Find where the given text appears and provide that cell's center as [x, y] coordinate. 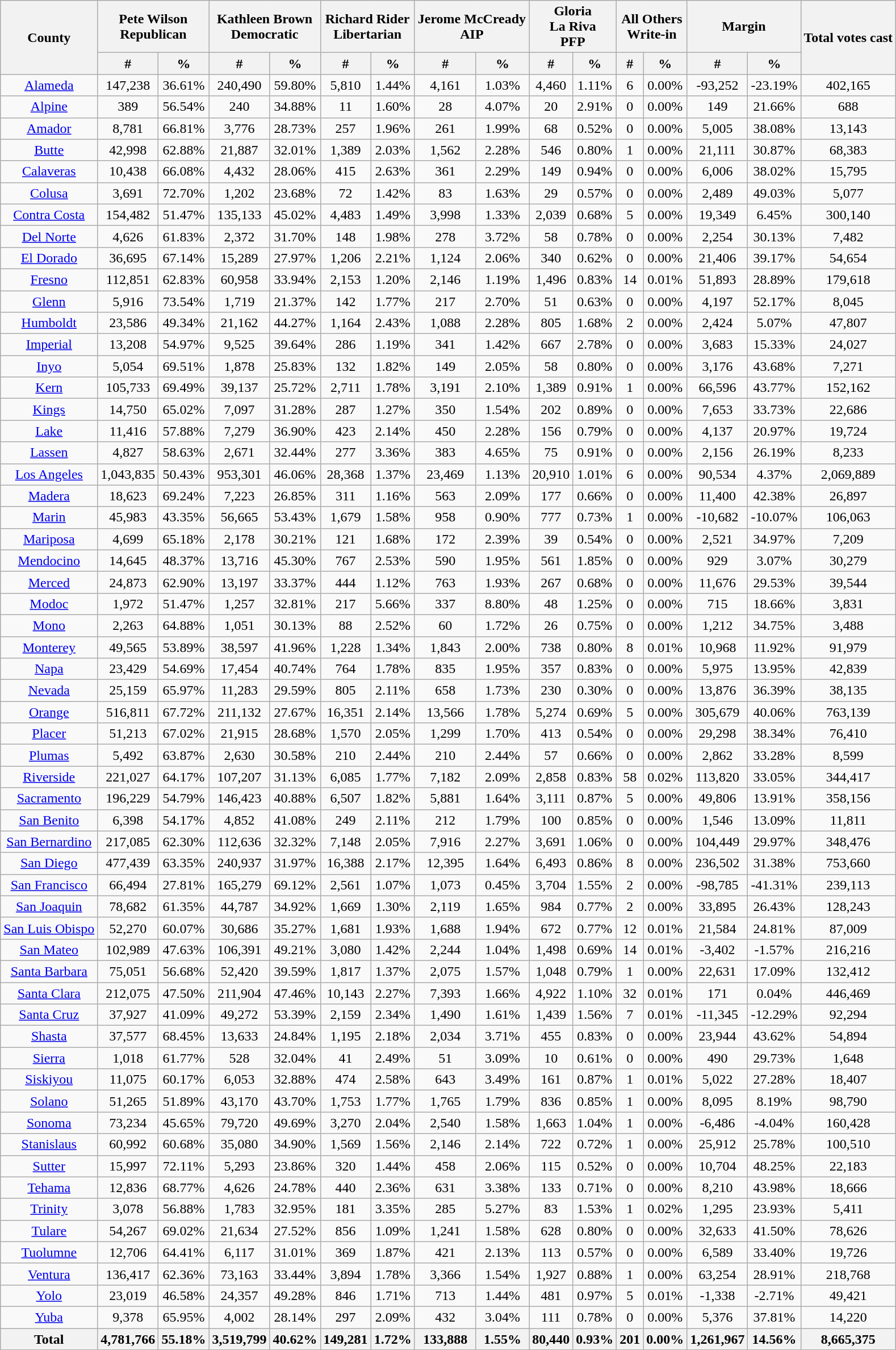
45,983 [128, 517]
92,294 [848, 1015]
3.36% [393, 453]
5,293 [240, 1166]
421 [445, 1252]
67.14% [184, 258]
32.32% [295, 842]
39 [551, 539]
1,018 [128, 1058]
43.98% [774, 1188]
722 [551, 1144]
Modoc [49, 604]
3,998 [445, 215]
1,241 [445, 1231]
25.78% [774, 1144]
26 [551, 625]
48 [551, 604]
777 [551, 517]
2,862 [718, 755]
49,806 [718, 799]
1.12% [393, 582]
56.88% [184, 1209]
7,223 [240, 496]
23.86% [295, 1166]
1.10% [595, 993]
-23.19% [774, 85]
48.37% [184, 561]
42.38% [774, 496]
53.43% [295, 517]
1.66% [502, 993]
3,176 [718, 366]
6.45% [774, 215]
38,135 [848, 691]
Stanislaus [49, 1144]
1,164 [345, 323]
Sutter [49, 1166]
2.21% [393, 258]
23,944 [718, 1036]
Yuba [49, 1317]
67.72% [184, 712]
31.97% [295, 863]
8,599 [848, 755]
2,039 [551, 215]
688 [848, 107]
1,048 [551, 971]
19,349 [718, 215]
26.43% [774, 906]
11,075 [128, 1080]
2,153 [345, 279]
66.81% [184, 128]
337 [445, 604]
36,695 [128, 258]
23,586 [128, 323]
361 [445, 172]
161 [551, 1080]
160,428 [848, 1123]
San Diego [49, 863]
26.19% [774, 453]
1,972 [128, 604]
1,688 [445, 928]
230 [551, 691]
49,565 [128, 647]
546 [551, 150]
27.81% [184, 885]
21,162 [240, 323]
23.93% [774, 1209]
73,163 [240, 1274]
5,274 [551, 712]
21,111 [718, 150]
3,704 [551, 885]
112,636 [240, 842]
25,912 [718, 1144]
249 [345, 820]
13.09% [774, 820]
7,097 [240, 409]
2.29% [502, 172]
0.75% [595, 625]
66,596 [718, 388]
1,783 [240, 1209]
6,493 [551, 863]
3,488 [848, 625]
165,279 [240, 885]
21.66% [774, 107]
3,831 [848, 604]
64.88% [184, 625]
County [49, 37]
767 [345, 561]
Alameda [49, 85]
369 [345, 1252]
18,407 [848, 1080]
4,483 [345, 215]
415 [345, 172]
54,267 [128, 1231]
1,546 [718, 820]
30.87% [774, 150]
14.56% [774, 1339]
Butte [49, 150]
2,561 [345, 885]
29.97% [774, 842]
Shasta [49, 1036]
35,080 [240, 1144]
1,569 [345, 1144]
23,429 [128, 669]
30.21% [295, 539]
1,043,835 [128, 474]
672 [551, 928]
738 [551, 647]
13,566 [445, 712]
4,922 [551, 993]
10 [551, 1058]
32.04% [295, 1058]
44,787 [240, 906]
30,279 [848, 561]
240,937 [240, 863]
5.27% [502, 1209]
0.62% [595, 258]
15.33% [774, 345]
27.28% [774, 1080]
17.09% [774, 971]
2,630 [240, 755]
43,170 [240, 1101]
23,469 [445, 474]
13,143 [848, 128]
2.17% [393, 863]
2,075 [445, 971]
7,653 [718, 409]
15,997 [128, 1166]
Total [49, 1339]
43.35% [184, 517]
100,510 [848, 1144]
62.88% [184, 150]
Lassen [49, 453]
69.51% [184, 366]
1.85% [595, 561]
35.27% [295, 928]
105,733 [128, 388]
3.07% [774, 561]
211,904 [240, 993]
5.66% [393, 604]
3.49% [502, 1080]
22,183 [848, 1166]
9,378 [128, 1317]
147,238 [128, 85]
2.03% [393, 150]
7,279 [240, 431]
34.92% [295, 906]
133 [551, 1188]
218,768 [848, 1274]
36.90% [295, 431]
10,704 [718, 1166]
57 [551, 755]
1.09% [393, 1231]
59.80% [295, 85]
Colusa [49, 193]
17,454 [240, 669]
2.43% [393, 323]
1,206 [345, 258]
156 [551, 431]
29 [551, 193]
4,161 [445, 85]
41.50% [774, 1231]
80,440 [551, 1339]
278 [445, 236]
1.87% [393, 1252]
45.65% [184, 1123]
Orange [49, 712]
Fresno [49, 279]
San Luis Obispo [49, 928]
72.70% [184, 193]
21,406 [718, 258]
2.53% [393, 561]
69.02% [184, 1231]
3,078 [128, 1209]
49.03% [774, 193]
3.35% [393, 1209]
49.34% [184, 323]
1,261,967 [718, 1339]
146,423 [240, 799]
-10.07% [774, 517]
2.52% [393, 625]
-93,252 [718, 85]
0.73% [595, 517]
72.11% [184, 1166]
13,197 [240, 582]
202 [551, 409]
481 [551, 1295]
32.44% [295, 453]
Marin [49, 517]
43.77% [774, 388]
1,570 [345, 734]
78,682 [128, 906]
28.91% [774, 1274]
69.49% [184, 388]
628 [551, 1231]
28.68% [295, 734]
11.92% [774, 647]
357 [551, 669]
300,140 [848, 215]
2,489 [718, 193]
2.63% [393, 172]
67.02% [184, 734]
115 [551, 1166]
171 [718, 993]
45.02% [295, 215]
631 [445, 1188]
Mariposa [49, 539]
San Mateo [49, 950]
Plumas [49, 755]
21,887 [240, 150]
47.46% [295, 993]
6,085 [345, 777]
953,301 [240, 474]
1.06% [595, 842]
2,034 [445, 1036]
929 [718, 561]
18,623 [128, 496]
1,202 [240, 193]
90,534 [718, 474]
1.98% [393, 236]
34.75% [774, 625]
46.58% [184, 1295]
7,209 [848, 539]
2,119 [445, 906]
1.63% [502, 193]
643 [445, 1080]
51,213 [128, 734]
958 [445, 517]
87,009 [848, 928]
111 [551, 1317]
39.17% [774, 258]
201 [630, 1339]
0.04% [774, 993]
763 [445, 582]
3.09% [502, 1058]
0.72% [595, 1144]
477,439 [128, 863]
1.49% [393, 215]
45.30% [295, 561]
2,069,889 [848, 474]
1.70% [502, 734]
216,216 [848, 950]
52.17% [774, 302]
San Joaquin [49, 906]
29.73% [774, 1058]
2.10% [502, 388]
152,162 [848, 388]
107,207 [240, 777]
764 [345, 669]
19,726 [848, 1252]
60.17% [184, 1080]
132 [345, 366]
1.34% [393, 647]
60.07% [184, 928]
0.93% [595, 1339]
33.40% [774, 1252]
1.99% [502, 128]
4,137 [718, 431]
54,894 [848, 1036]
11,283 [240, 691]
30.58% [295, 755]
18,666 [848, 1188]
64.41% [184, 1252]
2.13% [502, 1252]
5,975 [718, 669]
1,562 [445, 150]
49.69% [295, 1123]
24,873 [128, 582]
Sierra [49, 1058]
-4.04% [774, 1123]
7 [630, 1015]
3,111 [551, 799]
62.90% [184, 582]
0.45% [502, 885]
27.97% [295, 258]
113 [551, 1252]
27.67% [295, 712]
38.02% [774, 172]
Calaveras [49, 172]
38.34% [774, 734]
2.18% [393, 1036]
0.63% [595, 302]
34.88% [295, 107]
66.08% [184, 172]
1,753 [345, 1101]
56.54% [184, 107]
713 [445, 1295]
6,117 [240, 1252]
4,852 [240, 820]
0.30% [595, 691]
40.06% [774, 712]
0.97% [595, 1295]
6,053 [240, 1080]
440 [345, 1188]
4,460 [551, 85]
7,148 [345, 842]
0.89% [595, 409]
3,270 [345, 1123]
25.83% [295, 366]
132,412 [848, 971]
13,208 [128, 345]
14,645 [128, 561]
4.37% [774, 474]
Mendocino [49, 561]
-12.29% [774, 1015]
53.89% [184, 647]
1.57% [502, 971]
13.91% [774, 799]
37.81% [774, 1317]
21.37% [295, 302]
1.53% [595, 1209]
148 [345, 236]
68 [551, 128]
51.89% [184, 1101]
172 [445, 539]
28.73% [295, 128]
311 [345, 496]
26.85% [295, 496]
135,133 [240, 215]
528 [240, 1058]
68.45% [184, 1036]
53.39% [295, 1015]
33,895 [718, 906]
34.97% [774, 539]
2,254 [718, 236]
4.65% [502, 453]
5,881 [445, 799]
31.38% [774, 863]
42,998 [128, 150]
2.36% [393, 1188]
24,357 [240, 1295]
389 [128, 107]
33.44% [295, 1274]
Napa [49, 669]
51,893 [718, 279]
5,376 [718, 1317]
8,781 [128, 128]
48.25% [774, 1166]
413 [551, 734]
49,272 [240, 1015]
56.68% [184, 971]
8,045 [848, 302]
16,351 [345, 712]
2.00% [502, 647]
104,449 [718, 842]
43.68% [774, 366]
52,270 [128, 928]
1,124 [445, 258]
4,432 [240, 172]
0.71% [595, 1188]
Madera [49, 496]
64.17% [184, 777]
1,648 [848, 1058]
65.18% [184, 539]
Tuolumne [49, 1252]
1.20% [393, 279]
2,156 [718, 453]
1.65% [502, 906]
-2.71% [774, 1295]
98,790 [848, 1101]
32.95% [295, 1209]
12 [630, 928]
33.37% [295, 582]
432 [445, 1317]
32.81% [295, 604]
Santa Barbara [49, 971]
1,681 [345, 928]
Kathleen BrownDemocratic [265, 27]
236,502 [718, 863]
Los Angeles [49, 474]
5.07% [774, 323]
Yolo [49, 1295]
0.61% [595, 1058]
1,765 [445, 1101]
Kern [49, 388]
41.08% [295, 820]
29.59% [295, 691]
28,368 [345, 474]
46.06% [295, 474]
56,665 [240, 517]
1,679 [345, 517]
60,958 [240, 279]
3.72% [502, 236]
239,113 [848, 885]
6,398 [128, 820]
-1,338 [718, 1295]
Alpine [49, 107]
Sonoma [49, 1123]
142 [345, 302]
41 [345, 1058]
561 [551, 561]
40.62% [295, 1339]
0.90% [502, 517]
297 [345, 1317]
31.01% [295, 1252]
2.70% [502, 302]
11,811 [848, 820]
50.43% [184, 474]
2,424 [718, 323]
286 [345, 345]
55.18% [184, 1339]
11,400 [718, 496]
211,132 [240, 712]
285 [445, 1209]
60.68% [184, 1144]
Gloria La RivaPFP [573, 27]
4,197 [718, 302]
75 [551, 453]
Solano [49, 1101]
121 [345, 539]
88 [345, 625]
217,085 [128, 842]
2.04% [393, 1123]
287 [345, 409]
28.14% [295, 1317]
65.95% [184, 1317]
-41.31% [774, 885]
Lake [49, 431]
7,482 [848, 236]
91,979 [848, 647]
Tulare [49, 1231]
5,054 [128, 366]
753,660 [848, 863]
14,750 [128, 409]
68,383 [848, 150]
7,182 [445, 777]
112,851 [128, 279]
26,897 [848, 496]
28.89% [774, 279]
61.35% [184, 906]
1.94% [502, 928]
Tehama [49, 1188]
1.11% [595, 85]
39.59% [295, 971]
1.60% [393, 107]
18.66% [774, 604]
38.08% [774, 128]
2,372 [240, 236]
30,686 [240, 928]
1,257 [240, 604]
3,894 [345, 1274]
73.54% [184, 302]
65.02% [184, 409]
33.28% [774, 755]
221,027 [128, 777]
Sacramento [49, 799]
474 [345, 1080]
0.88% [595, 1274]
12,395 [445, 863]
2.39% [502, 539]
16,388 [345, 863]
61.83% [184, 236]
5,810 [345, 85]
Ventura [49, 1274]
20.97% [774, 431]
10,438 [128, 172]
60,992 [128, 1144]
1,299 [445, 734]
1.03% [502, 85]
1.27% [393, 409]
29,298 [718, 734]
36.61% [184, 85]
Amador [49, 128]
44.27% [295, 323]
1,088 [445, 323]
San Bernardino [49, 842]
24.84% [295, 1036]
6,006 [718, 172]
212,075 [128, 993]
7,271 [848, 366]
Del Norte [49, 236]
1.30% [393, 906]
All OthersWrite-in [652, 27]
1.61% [502, 1015]
33.05% [774, 777]
984 [551, 906]
40.88% [295, 799]
Total votes cast [848, 37]
19,724 [848, 431]
63,254 [718, 1274]
102,989 [128, 950]
60 [445, 625]
3,519,799 [240, 1339]
2.34% [393, 1015]
23,019 [128, 1295]
24.81% [774, 928]
-1.57% [774, 950]
177 [551, 496]
277 [345, 453]
1,843 [445, 647]
212 [445, 820]
1,878 [240, 366]
52,420 [240, 971]
13,633 [240, 1036]
68.77% [184, 1188]
63.87% [184, 755]
350 [445, 409]
1,817 [345, 971]
2,263 [128, 625]
516,811 [128, 712]
-98,785 [718, 885]
1.07% [393, 885]
33.94% [295, 279]
667 [551, 345]
36.39% [774, 691]
San Francisco [49, 885]
Humboldt [49, 323]
61.77% [184, 1058]
100 [551, 820]
13,716 [240, 561]
3,776 [240, 128]
Placer [49, 734]
455 [551, 1036]
0.94% [595, 172]
1.13% [502, 474]
Glenn [49, 302]
5,005 [718, 128]
Santa Clara [49, 993]
10,968 [718, 647]
423 [345, 431]
5,077 [848, 193]
715 [718, 604]
5,916 [128, 302]
261 [445, 128]
1,228 [345, 647]
2.58% [393, 1080]
2,540 [445, 1123]
Richard RiderLibertarian [367, 27]
1.25% [595, 604]
1,496 [551, 279]
4.07% [502, 107]
41.96% [295, 647]
3.71% [502, 1036]
8,210 [718, 1188]
3.04% [502, 1317]
5,022 [718, 1080]
590 [445, 561]
49,421 [848, 1295]
5,411 [848, 1209]
25.72% [295, 388]
40.74% [295, 669]
51,265 [128, 1101]
15,795 [848, 172]
Pete WilsonRepublican [153, 27]
2.91% [595, 107]
10,143 [345, 993]
358,156 [848, 799]
113,820 [718, 777]
6,589 [718, 1252]
11 [345, 107]
341 [445, 345]
348,476 [848, 842]
39.64% [295, 345]
763,139 [848, 712]
3,683 [718, 345]
32.88% [295, 1080]
2.78% [595, 345]
444 [345, 582]
20 [551, 107]
Kings [49, 409]
320 [345, 1166]
3,366 [445, 1274]
1,212 [718, 625]
21,634 [240, 1231]
8.19% [774, 1101]
383 [445, 453]
149,281 [345, 1339]
1.96% [393, 128]
El Dorado [49, 258]
1,195 [345, 1036]
2.49% [393, 1058]
28 [445, 107]
69.24% [184, 496]
13.95% [774, 669]
3,080 [345, 950]
Nevada [49, 691]
-10,682 [718, 517]
65.97% [184, 691]
154,482 [128, 215]
8,095 [718, 1101]
402,165 [848, 85]
2,159 [345, 1015]
6,507 [345, 799]
Inyo [49, 366]
257 [345, 128]
42,839 [848, 669]
31.13% [295, 777]
21,584 [718, 928]
Imperial [49, 345]
62.83% [184, 279]
1,051 [240, 625]
41.09% [184, 1015]
2,178 [240, 539]
563 [445, 496]
Margin [744, 27]
8,233 [848, 453]
66,494 [128, 885]
47.50% [184, 993]
835 [445, 669]
2,521 [718, 539]
21,915 [240, 734]
54.69% [184, 669]
846 [345, 1295]
7,916 [445, 842]
344,417 [848, 777]
75,051 [128, 971]
24,027 [848, 345]
196,229 [128, 799]
1.01% [595, 474]
2,711 [345, 388]
15,289 [240, 258]
54.17% [184, 820]
49.28% [295, 1295]
Jerome McCreadyAIP [471, 27]
1,719 [240, 302]
1.16% [393, 496]
267 [551, 582]
72 [345, 193]
Santa Cruz [49, 1015]
136,417 [128, 1274]
133,888 [445, 1339]
43.62% [774, 1036]
14,220 [848, 1317]
3,191 [445, 388]
69.12% [295, 885]
4,781,766 [128, 1339]
49.21% [295, 950]
836 [551, 1101]
54.79% [184, 799]
22,631 [718, 971]
340 [551, 258]
37,927 [128, 1015]
79,720 [240, 1123]
Contra Costa [49, 215]
-6,486 [718, 1123]
12,706 [128, 1252]
76,410 [848, 734]
54,654 [848, 258]
0.86% [595, 863]
2,671 [240, 453]
54.97% [184, 345]
3.38% [502, 1188]
1,669 [345, 906]
63.35% [184, 863]
4,002 [240, 1317]
5,492 [128, 755]
32,633 [718, 1231]
Monterey [49, 647]
32 [630, 993]
1,927 [551, 1274]
33.73% [774, 409]
1,498 [551, 950]
658 [445, 691]
29.53% [774, 582]
1.33% [502, 215]
12,836 [128, 1188]
179,618 [848, 279]
-3,402 [718, 950]
47,807 [848, 323]
-11,345 [718, 1015]
73,234 [128, 1123]
240 [240, 107]
856 [345, 1231]
106,063 [848, 517]
1,295 [718, 1209]
20,910 [551, 474]
Trinity [49, 1209]
27.52% [295, 1231]
Siskiyou [49, 1080]
Mono [49, 625]
39,137 [240, 388]
39,544 [848, 582]
1,663 [551, 1123]
43.70% [295, 1101]
2,858 [551, 777]
9,525 [240, 345]
37,577 [128, 1036]
4,699 [128, 539]
47.63% [184, 950]
32.01% [295, 150]
106,391 [240, 950]
34.90% [295, 1144]
78,626 [848, 1231]
446,469 [848, 993]
240,490 [240, 85]
31.28% [295, 409]
8,665,375 [848, 1339]
1.71% [393, 1295]
62.30% [184, 842]
11,416 [128, 431]
4,827 [128, 453]
1,073 [445, 885]
11,676 [718, 582]
8.80% [502, 604]
28.06% [295, 172]
1.73% [502, 691]
1,439 [551, 1015]
181 [345, 1209]
San Benito [49, 820]
57.88% [184, 431]
24.78% [295, 1188]
62.36% [184, 1274]
23.68% [295, 193]
22,686 [848, 409]
1,490 [445, 1015]
458 [445, 1166]
128,243 [848, 906]
13,876 [718, 691]
Merced [49, 582]
450 [445, 431]
38,597 [240, 647]
305,679 [718, 712]
7,393 [445, 993]
2,244 [445, 950]
31.70% [295, 236]
490 [718, 1058]
25,159 [128, 691]
58.63% [184, 453]
Riverside [49, 777]
